Determine the (X, Y) coordinate at the center of the cell enclosing the given text.  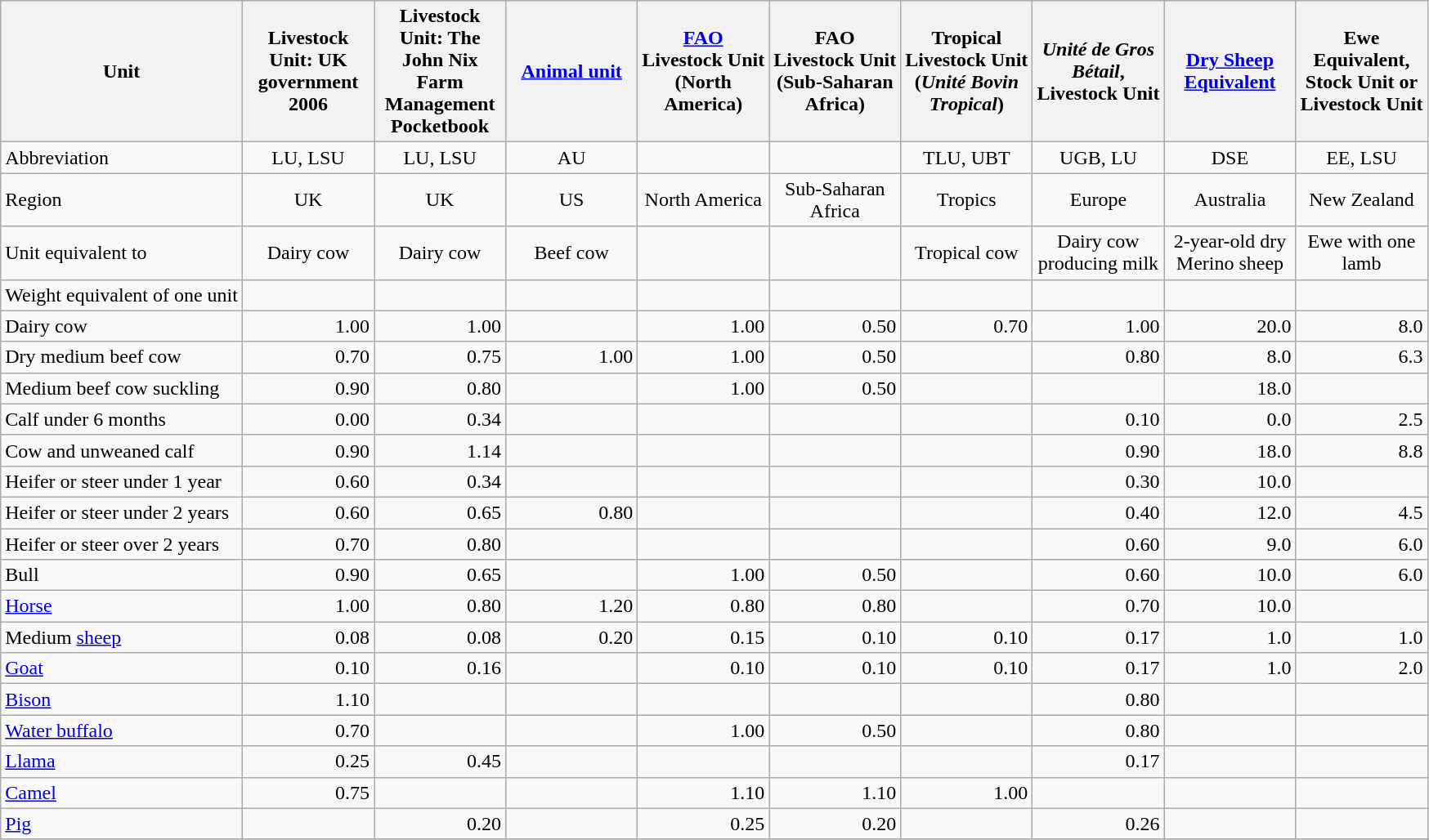
Water buffalo (122, 731)
Bull (122, 575)
Unit equivalent to (122, 253)
0.40 (1099, 512)
Ewe Equivalent, Stock Unit or Livestock Unit (1362, 72)
20.0 (1230, 326)
Cow and unweaned calf (122, 450)
0.26 (1099, 824)
North America (703, 199)
Camel (122, 793)
DSE (1230, 158)
New Zealand (1362, 199)
Goat (122, 668)
1.14 (440, 450)
TLU, UBT (966, 158)
Dairy cow producing milk (1099, 253)
6.3 (1362, 357)
4.5 (1362, 512)
0.15 (703, 637)
Region (122, 199)
0.0 (1230, 419)
Weight equivalent of one unit (122, 295)
Pig (122, 824)
Australia (1230, 199)
2.0 (1362, 668)
Tropics (966, 199)
Tropical cow (966, 253)
Unit (122, 72)
FAO Livestock Unit (North America) (703, 72)
AU (572, 158)
Unité de Gros Bétail, Livestock Unit (1099, 72)
Tropical Livestock Unit (Unité Bovin Tropical) (966, 72)
0.00 (307, 419)
Beef cow (572, 253)
Medium sheep (122, 637)
12.0 (1230, 512)
Livestock Unit: UK government 2006 (307, 72)
Dry medium beef cow (122, 357)
Llama (122, 762)
0.45 (440, 762)
Sub-Saharan Africa (835, 199)
Animal unit (572, 72)
Calf under 6 months (122, 419)
FAO Livestock Unit (Sub-Saharan Africa) (835, 72)
Livestock Unit: The John Nix Farm Management Pocketbook (440, 72)
0.30 (1099, 481)
Heifer or steer over 2 years (122, 543)
1.20 (572, 606)
Dry Sheep Equivalent (1230, 72)
EE, LSU (1362, 158)
US (572, 199)
2-year-old dry Merino sheep (1230, 253)
Heifer or steer under 2 years (122, 512)
Heifer or steer under 1 year (122, 481)
0.16 (440, 668)
9.0 (1230, 543)
8.8 (1362, 450)
Medium beef cow suckling (122, 388)
Europe (1099, 199)
2.5 (1362, 419)
Bison (122, 699)
Horse (122, 606)
Ewe with one lamb (1362, 253)
UGB, LU (1099, 158)
Abbreviation (122, 158)
